Search for the cell housing the specified text and yield its [X, Y] center coordinate. 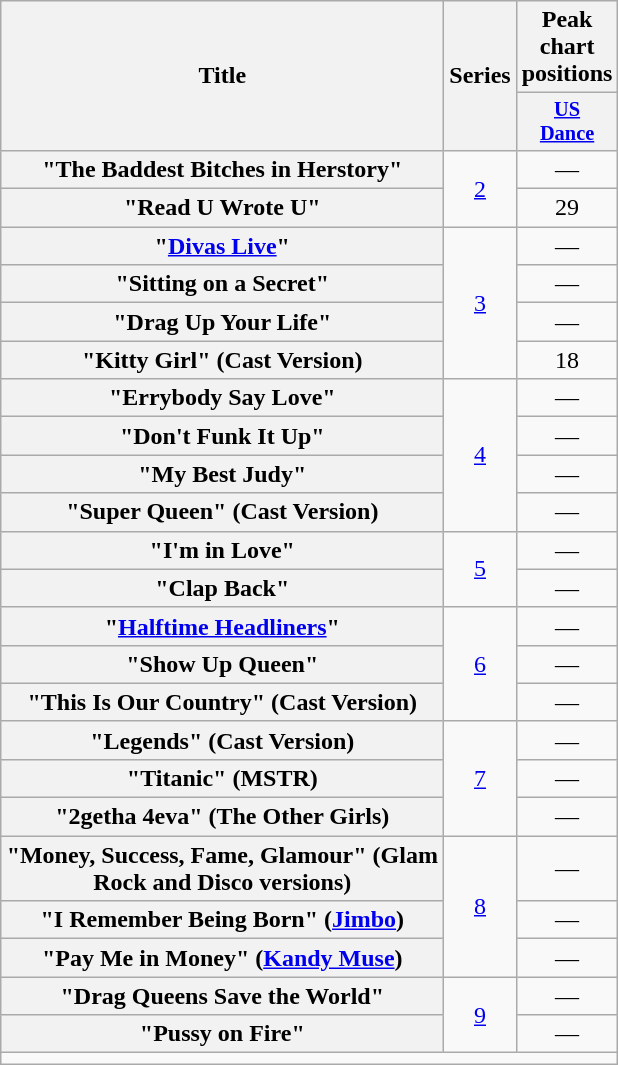
8 [480, 906]
"I'm in Love" [222, 550]
"This Is Our Country" (Cast Version) [222, 702]
"Kitty Girl" (Cast Version) [222, 360]
"Super Queen" (Cast Version) [222, 512]
"Errybody Say Love" [222, 398]
7 [480, 778]
5 [480, 569]
"Pussy on Fire" [222, 1034]
Title [222, 76]
"Drag Queens Save the World" [222, 996]
3 [480, 303]
"Don't Funk It Up" [222, 436]
"Show Up Queen" [222, 664]
"2getha 4eva" (The Other Girls) [222, 817]
"Drag Up Your Life" [222, 322]
"I Remember Being Born" (Jimbo) [222, 920]
2 [480, 188]
"Halftime Headliners" [222, 626]
"The Baddest Bitches in Herstory" [222, 169]
Peak chart positions [567, 47]
9 [480, 1015]
"Titanic" (MSTR) [222, 778]
"Read U Wrote U" [222, 208]
"Divas Live" [222, 246]
"Sitting on a Secret" [222, 284]
4 [480, 455]
Series [480, 76]
18 [567, 360]
29 [567, 208]
"My Best Judy" [222, 474]
"Legends" (Cast Version) [222, 740]
USDance [567, 122]
"Pay Me in Money" (Kandy Muse) [222, 958]
6 [480, 664]
"Clap Back" [222, 588]
"Money, Success, Fame, Glamour" (Glam Rock and Disco versions) [222, 868]
